Scan for the cell matching the given text and deliver its [X, Y] coordinate at center. 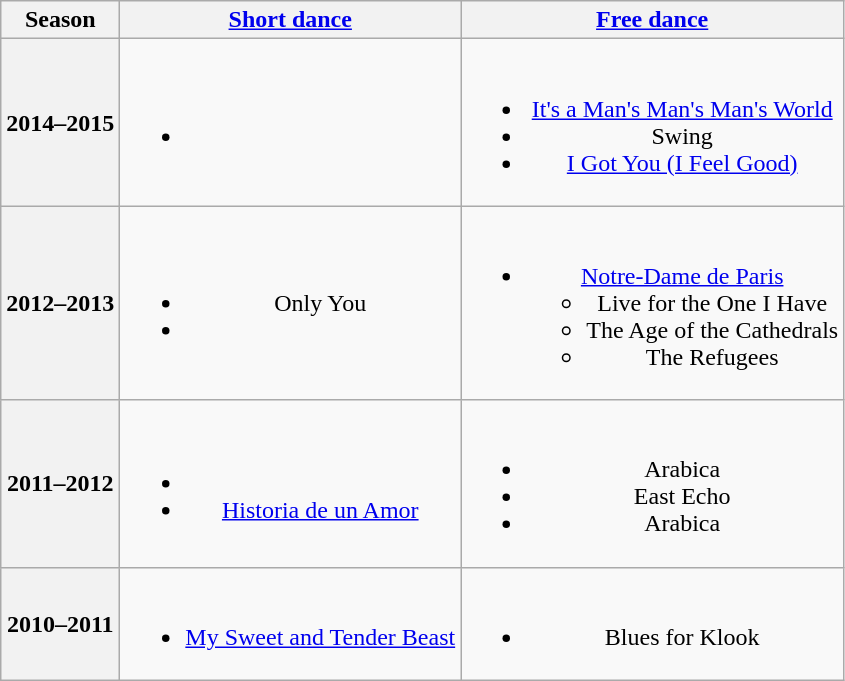
2010–2011 [60, 624]
Notre-Dame de Paris Live for the One I HaveThe Age of the CathedralsThe Refugees [652, 303]
ArabicaEast EchoArabica [652, 484]
Only You [290, 303]
2014–2015 [60, 122]
It's a Man's Man's Man's World SwingI Got You (I Feel Good) [652, 122]
Historia de un Amor [290, 484]
Blues for Klook [652, 624]
2012–2013 [60, 303]
Short dance [290, 20]
2011–2012 [60, 484]
Season [60, 20]
My Sweet and Tender Beast [290, 624]
Free dance [652, 20]
